Search for the cell housing the specified text and yield its [x, y] center coordinate. 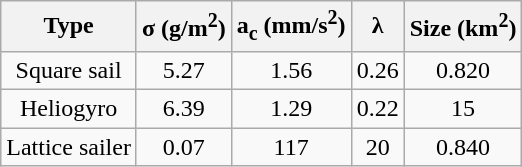
0.26 [378, 71]
Size (km2) [463, 26]
1.56 [291, 71]
λ [378, 26]
20 [378, 147]
σ (g/m2) [184, 26]
Heliogyro [69, 109]
0.07 [184, 147]
Lattice sailer [69, 147]
Square sail [69, 71]
5.27 [184, 71]
0.840 [463, 147]
0.820 [463, 71]
6.39 [184, 109]
0.22 [378, 109]
Type [69, 26]
117 [291, 147]
1.29 [291, 109]
ac (mm/s2) [291, 26]
15 [463, 109]
